For the text-containing cell, return its midpoint in [x, y] coordinate format. 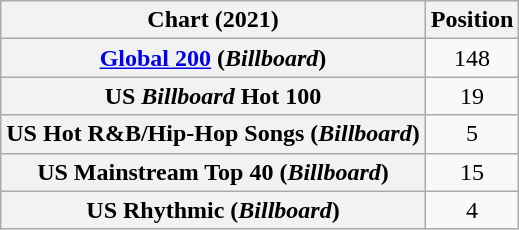
US Mainstream Top 40 (Billboard) [213, 172]
19 [472, 96]
Position [472, 20]
Chart (2021) [213, 20]
5 [472, 134]
US Billboard Hot 100 [213, 96]
15 [472, 172]
Global 200 (Billboard) [213, 58]
US Hot R&B/Hip-Hop Songs (Billboard) [213, 134]
4 [472, 210]
US Rhythmic (Billboard) [213, 210]
148 [472, 58]
